Find where the given text appears and provide that cell's center as (x, y) coordinate. 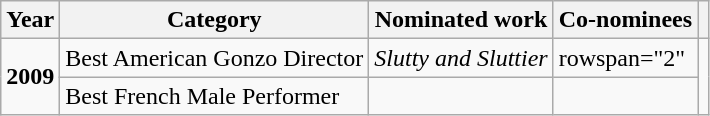
Year (30, 20)
rowspan="2" (625, 58)
Best French Male Performer (214, 96)
2009 (30, 77)
Nominated work (461, 20)
Slutty and Sluttier (461, 58)
Category (214, 20)
Co-nominees (625, 20)
Best American Gonzo Director (214, 58)
